Find where the given text appears and provide that cell's center as [x, y] coordinate. 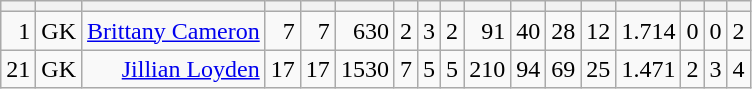
1 [18, 31]
4 [738, 69]
12 [598, 31]
Brittany Cameron [174, 31]
91 [488, 31]
40 [528, 31]
1.471 [648, 69]
1530 [364, 69]
69 [564, 69]
28 [564, 31]
94 [528, 69]
25 [598, 69]
1.714 [648, 31]
Jillian Loyden [174, 69]
630 [364, 31]
21 [18, 69]
210 [488, 69]
